Find where the given text appears and provide that cell's center as (x, y) coordinate. 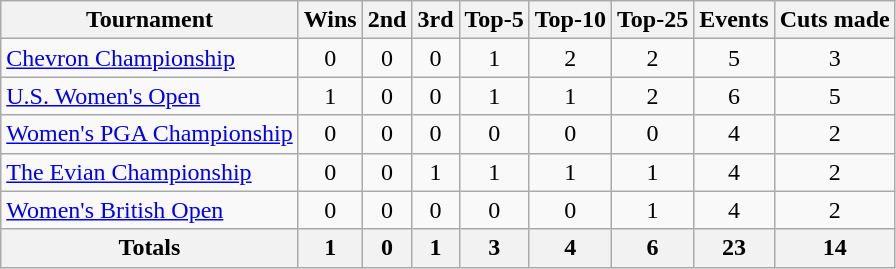
Totals (150, 248)
14 (834, 248)
Women's PGA Championship (150, 134)
Women's British Open (150, 210)
Top-25 (652, 20)
Top-5 (494, 20)
The Evian Championship (150, 172)
2nd (387, 20)
23 (734, 248)
Cuts made (834, 20)
Events (734, 20)
Top-10 (570, 20)
U.S. Women's Open (150, 96)
Tournament (150, 20)
3rd (436, 20)
Wins (330, 20)
Chevron Championship (150, 58)
